Output the (X, Y) coordinate of the center of the cell containing the given text.  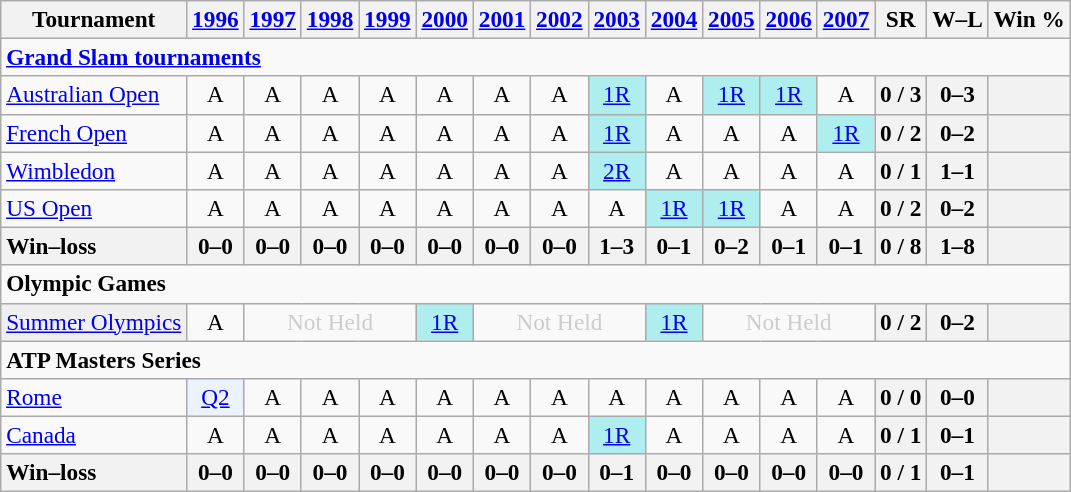
Summer Olympics (94, 322)
2007 (846, 19)
1–3 (616, 246)
Tournament (94, 19)
2003 (616, 19)
2R (616, 170)
0 / 0 (901, 397)
2002 (560, 19)
1997 (272, 19)
1–1 (958, 170)
SR (901, 19)
Q2 (216, 397)
2006 (788, 19)
Grand Slam tournaments (536, 57)
Olympic Games (536, 284)
1998 (330, 19)
Australian Open (94, 95)
0 / 3 (901, 95)
ATP Masters Series (536, 359)
Rome (94, 397)
1996 (216, 19)
2005 (732, 19)
2004 (674, 19)
Win % (1029, 19)
1999 (388, 19)
Wimbledon (94, 170)
W–L (958, 19)
French Open (94, 133)
1–8 (958, 246)
2000 (444, 19)
0 / 8 (901, 246)
0–3 (958, 95)
US Open (94, 208)
2001 (502, 19)
Canada (94, 435)
